Extract the [x, y] coordinate from the center of the cell holding the provided text.  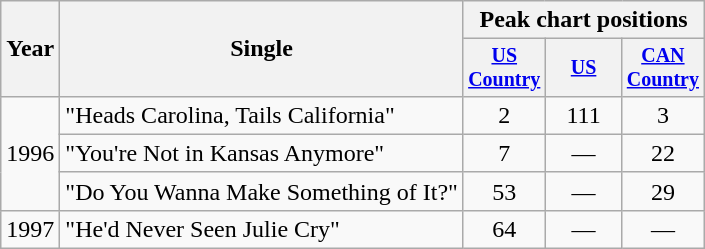
"Heads Carolina, Tails California" [262, 115]
"You're Not in Kansas Anymore" [262, 153]
CAN Country [663, 68]
Single [262, 49]
"He'd Never Seen Julie Cry" [262, 229]
Year [30, 49]
111 [584, 115]
29 [663, 191]
US [584, 68]
1997 [30, 229]
Peak chart positions [583, 20]
7 [504, 153]
22 [663, 153]
64 [504, 229]
"Do You Wanna Make Something of It?" [262, 191]
1996 [30, 153]
US Country [504, 68]
2 [504, 115]
53 [504, 191]
3 [663, 115]
